Provide the (x, y) coordinate of the cell's center where the given text is located.  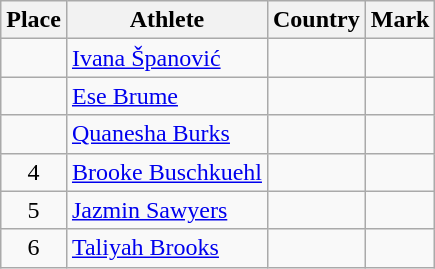
Taliyah Brooks (166, 248)
Ese Brume (166, 96)
5 (34, 210)
Jazmin Sawyers (166, 210)
Ivana Španović (166, 58)
4 (34, 172)
Mark (400, 20)
Athlete (166, 20)
Place (34, 20)
Brooke Buschkuehl (166, 172)
Quanesha Burks (166, 134)
6 (34, 248)
Country (316, 20)
